From the cell containing the given text, extract its center point as (x, y) coordinate. 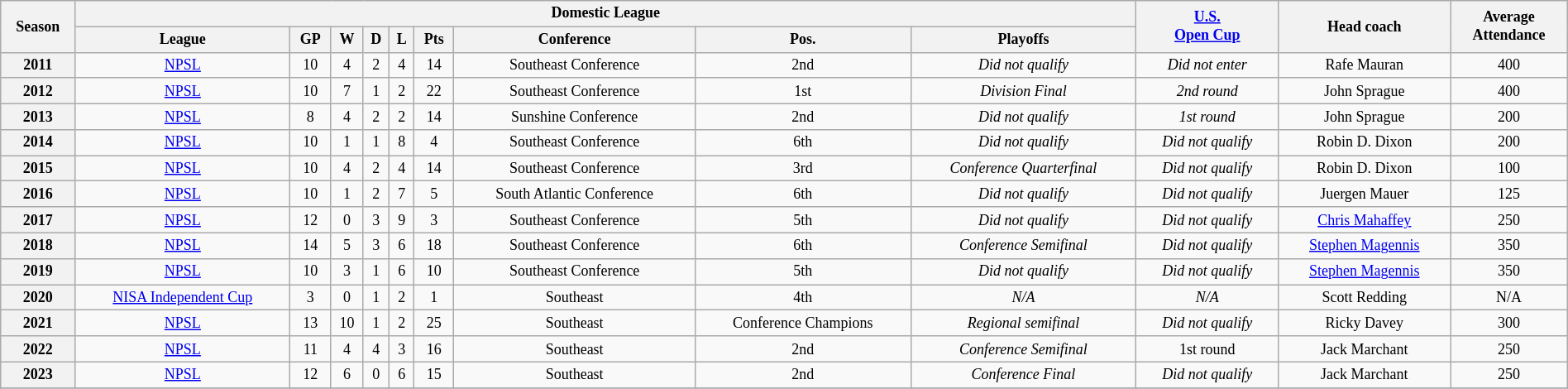
D (376, 40)
Rafe Mauran (1365, 65)
13 (311, 323)
2012 (38, 91)
2023 (38, 374)
125 (1509, 194)
League (183, 40)
4th (803, 298)
22 (434, 91)
Division Final (1024, 91)
GP (311, 40)
2019 (38, 271)
100 (1509, 169)
Juergen Mauer (1365, 194)
16 (434, 349)
Season (38, 26)
Head coach (1365, 26)
2015 (38, 169)
11 (311, 349)
NISA Independent Cup (183, 298)
18 (434, 245)
15 (434, 374)
Scott Redding (1365, 298)
2021 (38, 323)
W (347, 40)
2018 (38, 245)
Did not enter (1207, 65)
3rd (803, 169)
1st (803, 91)
2011 (38, 65)
Domestic League (605, 13)
Ricky Davey (1365, 323)
2020 (38, 298)
Sunshine Conference (575, 116)
9 (402, 220)
2nd round (1207, 91)
Conference (575, 40)
300 (1509, 323)
Regional semifinal (1024, 323)
Pos. (803, 40)
2017 (38, 220)
Pts (434, 40)
AverageAttendance (1509, 26)
L (402, 40)
South Atlantic Conference (575, 194)
Chris Mahaffey (1365, 220)
25 (434, 323)
Conference Final (1024, 374)
2022 (38, 349)
2016 (38, 194)
U.S.Open Cup (1207, 26)
2014 (38, 142)
Conference Quarterfinal (1024, 169)
Conference Champions (803, 323)
2013 (38, 116)
Playoffs (1024, 40)
